Output the [X, Y] coordinate of the center of the cell containing the given text.  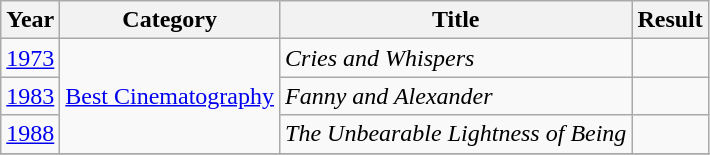
1983 [30, 96]
Title [456, 20]
Result [670, 20]
1988 [30, 134]
1973 [30, 58]
Best Cinematography [170, 96]
Fanny and Alexander [456, 96]
The Unbearable Lightness of Being [456, 134]
Year [30, 20]
Cries and Whispers [456, 58]
Category [170, 20]
